Return (x, y) of the center of cell containing provided text 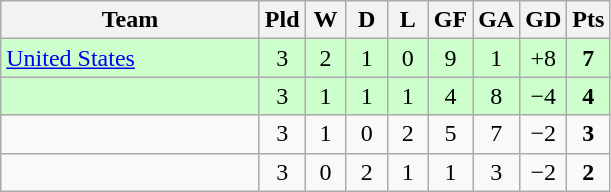
GF (450, 20)
9 (450, 58)
−4 (544, 96)
GD (544, 20)
D (366, 20)
GA (496, 20)
+8 (544, 58)
Pts (588, 20)
Team (130, 20)
8 (496, 96)
5 (450, 134)
United States (130, 58)
L (408, 20)
W (326, 20)
Pld (282, 20)
